Scan for the cell matching the given text and deliver its [x, y] coordinate at center. 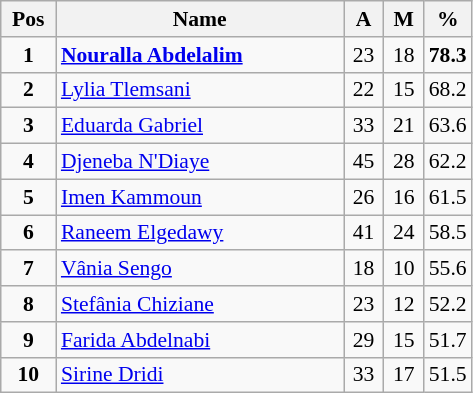
Farida Abdelnabi [200, 340]
17 [404, 375]
Vânia Sengo [200, 269]
62.2 [448, 162]
Pos [28, 19]
63.6 [448, 126]
Imen Kammoun [200, 197]
51.5 [448, 375]
3 [28, 126]
7 [28, 269]
Nouralla Abdelalim [200, 55]
68.2 [448, 90]
28 [404, 162]
21 [404, 126]
Name [200, 19]
% [448, 19]
2 [28, 90]
45 [364, 162]
A [364, 19]
51.7 [448, 340]
55.6 [448, 269]
Stefânia Chiziane [200, 304]
Sirine Dridi [200, 375]
12 [404, 304]
78.3 [448, 55]
M [404, 19]
24 [404, 233]
29 [364, 340]
22 [364, 90]
9 [28, 340]
4 [28, 162]
Lylia Tlemsani [200, 90]
Eduarda Gabriel [200, 126]
6 [28, 233]
26 [364, 197]
61.5 [448, 197]
1 [28, 55]
52.2 [448, 304]
Raneem Elgedawy [200, 233]
58.5 [448, 233]
5 [28, 197]
Djeneba N'Diaye [200, 162]
16 [404, 197]
8 [28, 304]
41 [364, 233]
